Identify which cell holds the provided text, then report its (x, y) central coordinate. 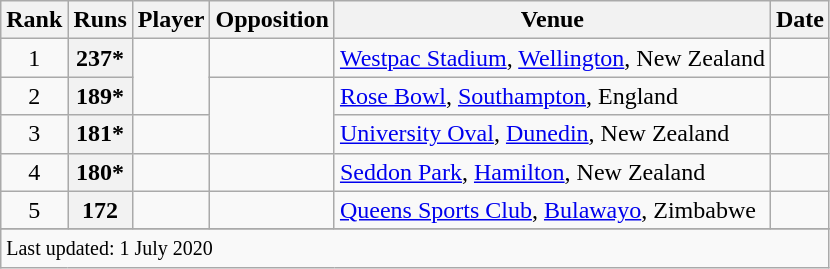
3 (34, 134)
181* (100, 134)
237* (100, 58)
2 (34, 96)
Rank (34, 20)
Date (800, 20)
1 (34, 58)
Player (171, 20)
Westpac Stadium, Wellington, New Zealand (552, 58)
Queens Sports Club, Bulawayo, Zimbabwe (552, 210)
Rose Bowl, Southampton, England (552, 96)
4 (34, 172)
Last updated: 1 July 2020 (416, 248)
5 (34, 210)
172 (100, 210)
180* (100, 172)
189* (100, 96)
Runs (100, 20)
University Oval, Dunedin, New Zealand (552, 134)
Opposition (272, 20)
Venue (552, 20)
Seddon Park, Hamilton, New Zealand (552, 172)
